Output the (x, y) coordinate of the center of the cell containing the given text.  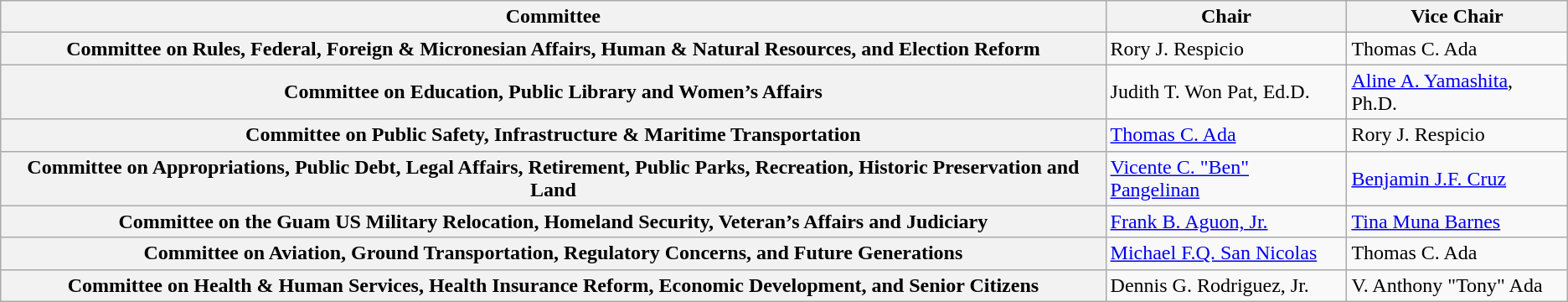
Tina Muna Barnes (1457, 221)
Committee on Education, Public Library and Women’s Affairs (553, 92)
Committee on Health & Human Services, Health Insurance Reform, Economic Development, and Senior Citizens (553, 285)
Vicente C. "Ben" Pangelinan (1226, 178)
Dennis G. Rodriguez, Jr. (1226, 285)
V. Anthony "Tony" Ada (1457, 285)
Aline A. Yamashita, Ph.D. (1457, 92)
Committee on Public Safety, Infrastructure & Maritime Transportation (553, 135)
Committee on Aviation, Ground Transportation, Regulatory Concerns, and Future Generations (553, 253)
Chair (1226, 17)
Vice Chair (1457, 17)
Michael F.Q. San Nicolas (1226, 253)
Committee (553, 17)
Committee on the Guam US Military Relocation, Homeland Security, Veteran’s Affairs and Judiciary (553, 221)
Judith T. Won Pat, Ed.D. (1226, 92)
Benjamin J.F. Cruz (1457, 178)
Frank B. Aguon, Jr. (1226, 221)
Committee on Appropriations, Public Debt, Legal Affairs, Retirement, Public Parks, Recreation, Historic Preservation and Land (553, 178)
Committee on Rules, Federal, Foreign & Micronesian Affairs, Human & Natural Resources, and Election Reform (553, 49)
